Locate the cell with the specified text and output its (X, Y) center coordinate. 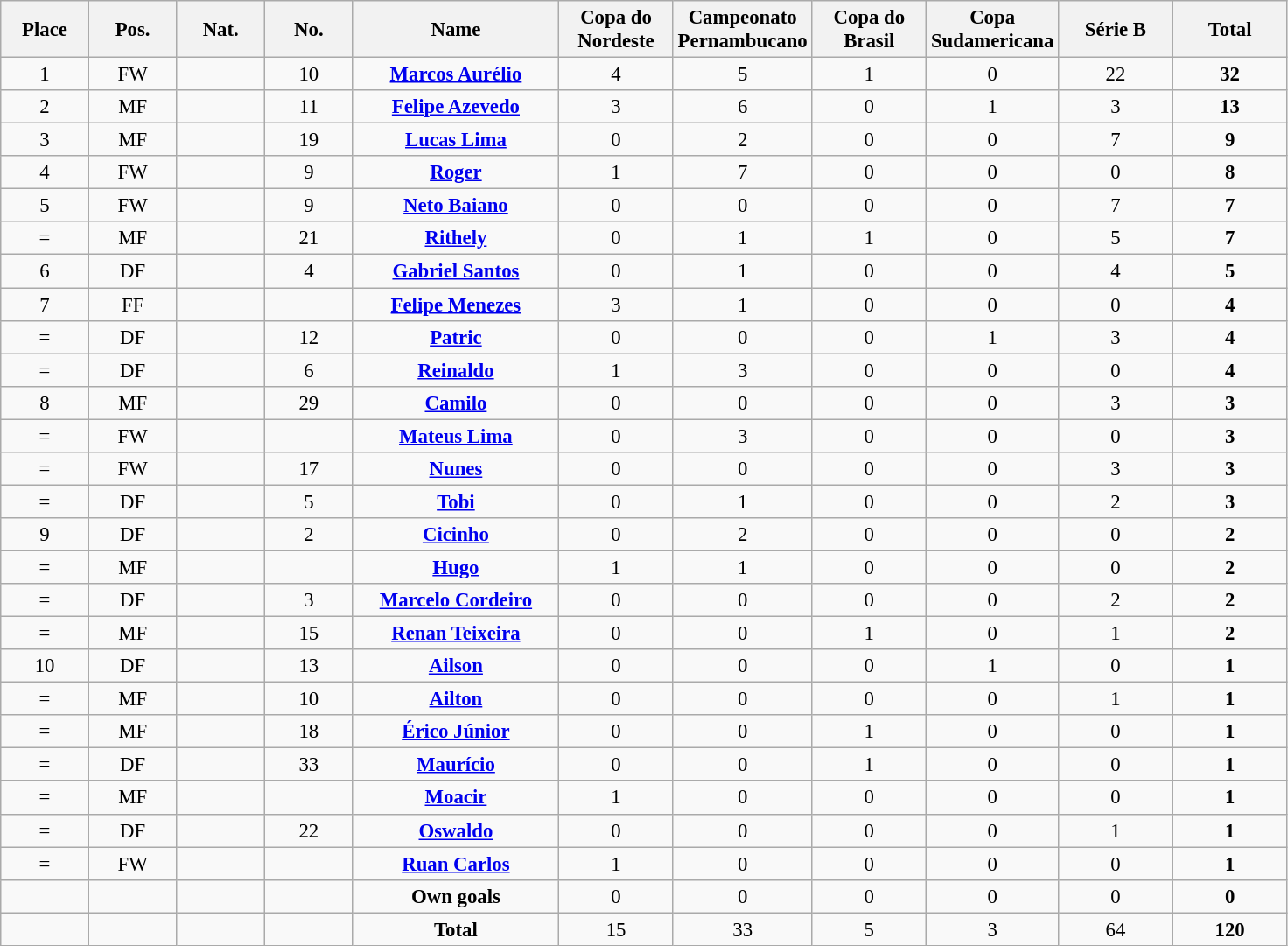
Own goals (456, 896)
Ruan Carlos (456, 864)
Reinaldo (456, 370)
Felipe Azevedo (456, 107)
Lucas Lima (456, 140)
12 (310, 337)
18 (310, 732)
Renan Teixeira (456, 634)
Place (45, 30)
Érico Júnior (456, 732)
FF (133, 305)
Patric (456, 337)
Campeonato Pernambucano (742, 30)
Camilo (456, 403)
Hugo (456, 567)
Mateus Lima (456, 436)
11 (310, 107)
64 (1116, 929)
Oswaldo (456, 830)
Felipe Menezes (456, 305)
120 (1230, 929)
Série B (1116, 30)
Nunes (456, 469)
Name (456, 30)
Pos. (133, 30)
Roger (456, 172)
21 (310, 239)
17 (310, 469)
Copa do Brasil (870, 30)
Neto Baiano (456, 206)
19 (310, 140)
No. (310, 30)
Tobi (456, 501)
Ailson (456, 666)
Moacir (456, 798)
Marcelo Cordeiro (456, 600)
Marcos Aurélio (456, 74)
Nat. (220, 30)
Copa do Nordeste (616, 30)
Ailton (456, 699)
29 (310, 403)
Cicinho (456, 535)
Rithely (456, 239)
Gabriel Santos (456, 271)
Copa Sudamericana (992, 30)
Maurício (456, 765)
32 (1230, 74)
